Locate the cell with the specified text and output its (x, y) center coordinate. 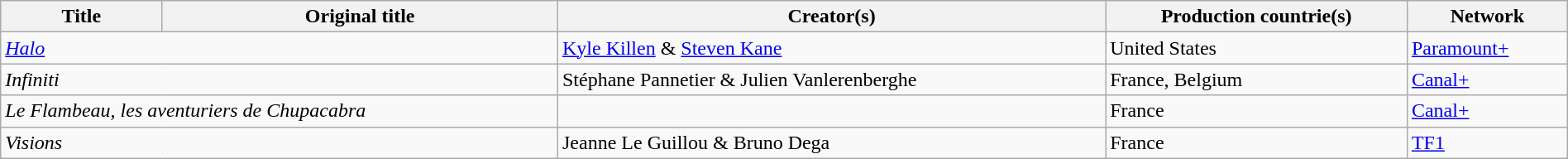
Kyle Killen & Steven Kane (831, 48)
Le Flambeau, les aventuriers de Chupacabra (280, 111)
Production countrie(s) (1257, 17)
Stéphane Pannetier & Julien Vanlerenberghe (831, 79)
Visions (280, 142)
Jeanne Le Guillou & Bruno Dega (831, 142)
United States (1257, 48)
Infiniti (280, 79)
Creator(s) (831, 17)
Network (1487, 17)
Title (81, 17)
Paramount+ (1487, 48)
Original title (361, 17)
TF1 (1487, 142)
France, Belgium (1257, 79)
Halo (280, 48)
